Return the [x, y] coordinate for the center point of the cell that contains the specified text.  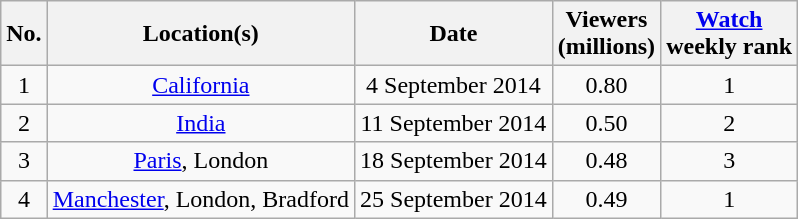
California [200, 85]
Manchester, London, Bradford [200, 199]
11 September 2014 [454, 123]
0.50 [606, 123]
4 [24, 199]
No. [24, 34]
Watchweekly rank [730, 34]
0.80 [606, 85]
0.48 [606, 161]
0.49 [606, 199]
Paris, London [200, 161]
25 September 2014 [454, 199]
4 September 2014 [454, 85]
18 September 2014 [454, 161]
Viewers(millions) [606, 34]
Location(s) [200, 34]
India [200, 123]
Date [454, 34]
